Capture the cell that displays the provided text and extract its [x, y] central coordinate. 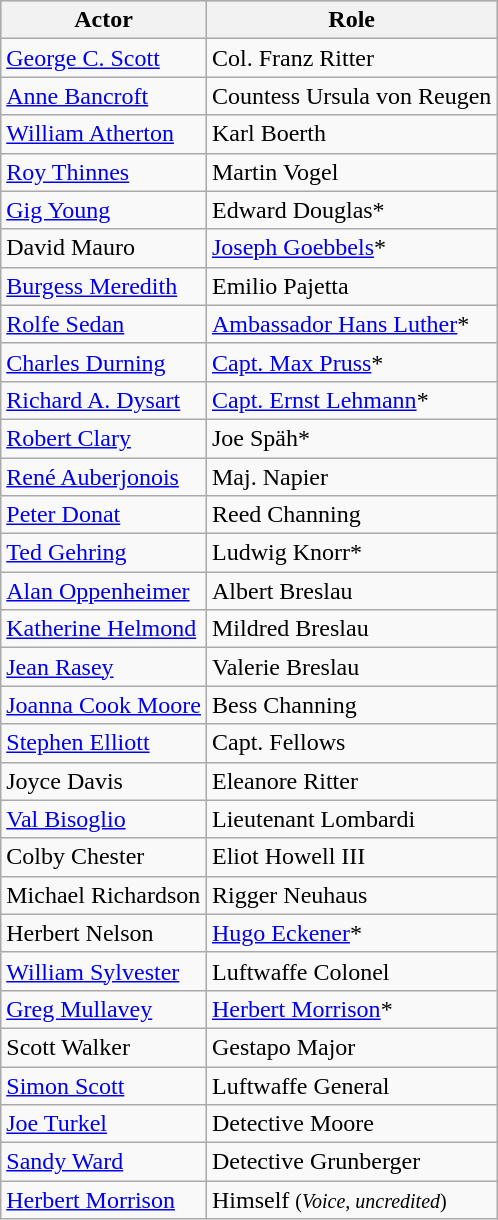
Joe Späh* [351, 438]
Ambassador Hans Luther* [351, 324]
George C. Scott [104, 58]
René Auberjonois [104, 477]
Herbert Morrison* [351, 1009]
Greg Mullavey [104, 1009]
Albert Breslau [351, 591]
Jean Rasey [104, 667]
Hugo Eckener* [351, 933]
Joseph Goebbels* [351, 248]
Joyce Davis [104, 781]
Luftwaffe Colonel [351, 971]
Detective Moore [351, 1124]
Karl Boerth [351, 134]
Martin Vogel [351, 172]
Lieutenant Lombardi [351, 819]
Capt. Ernst Lehmann* [351, 400]
Michael Richardson [104, 895]
David Mauro [104, 248]
Capt. Max Pruss* [351, 362]
Gestapo Major [351, 1047]
Herbert Nelson [104, 933]
Col. Franz Ritter [351, 58]
Ted Gehring [104, 553]
Luftwaffe General [351, 1085]
Himself (Voice, uncredited) [351, 1200]
Actor [104, 20]
Valerie Breslau [351, 667]
Ludwig Knorr* [351, 553]
Detective Grunberger [351, 1162]
Simon Scott [104, 1085]
Alan Oppenheimer [104, 591]
Eliot Howell III [351, 857]
Richard A. Dysart [104, 400]
Anne Bancroft [104, 96]
Bess Channing [351, 705]
Rolfe Sedan [104, 324]
Peter Donat [104, 515]
Emilio Pajetta [351, 286]
Joanna Cook Moore [104, 705]
Charles Durning [104, 362]
Countess Ursula von Reugen [351, 96]
Herbert Morrison [104, 1200]
Val Bisoglio [104, 819]
Joe Turkel [104, 1124]
Katherine Helmond [104, 629]
Eleanore Ritter [351, 781]
William Sylvester [104, 971]
Scott Walker [104, 1047]
Roy Thinnes [104, 172]
Burgess Meredith [104, 286]
Robert Clary [104, 438]
Maj. Napier [351, 477]
Capt. Fellows [351, 743]
Gig Young [104, 210]
Reed Channing [351, 515]
Rigger Neuhaus [351, 895]
Stephen Elliott [104, 743]
Edward Douglas* [351, 210]
Sandy Ward [104, 1162]
William Atherton [104, 134]
Colby Chester [104, 857]
Role [351, 20]
Mildred Breslau [351, 629]
